Search for the cell housing the specified text and yield its (X, Y) center coordinate. 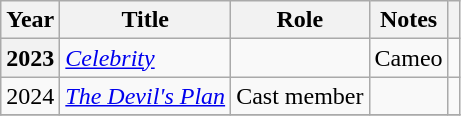
Cast member (300, 96)
Celebrity (146, 58)
Cameo (408, 58)
2023 (30, 58)
Title (146, 20)
The Devil's Plan (146, 96)
Notes (408, 20)
2024 (30, 96)
Year (30, 20)
Role (300, 20)
